Output the [x, y] coordinate of the center of the cell containing the given text.  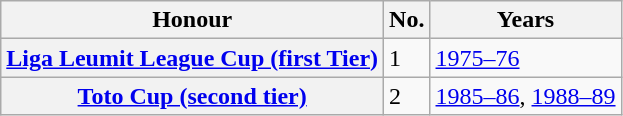
1985–86, 1988–89 [526, 96]
Liga Leumit League Cup (first Tier) [192, 58]
Years [526, 20]
1 [407, 58]
Honour [192, 20]
2 [407, 96]
1975–76 [526, 58]
No. [407, 20]
Toto Cup (second tier) [192, 96]
